Output the (X, Y) coordinate of the center of the cell containing the given text.  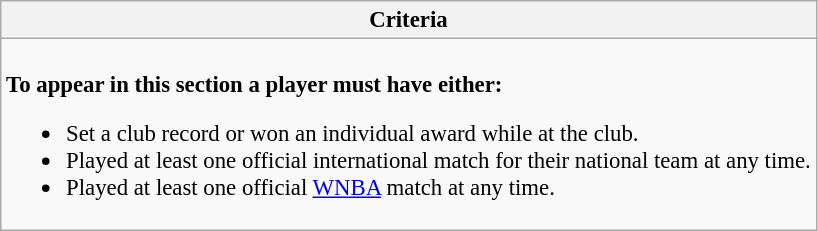
Criteria (408, 20)
